Locate the cell with the specified text and output its (X, Y) center coordinate. 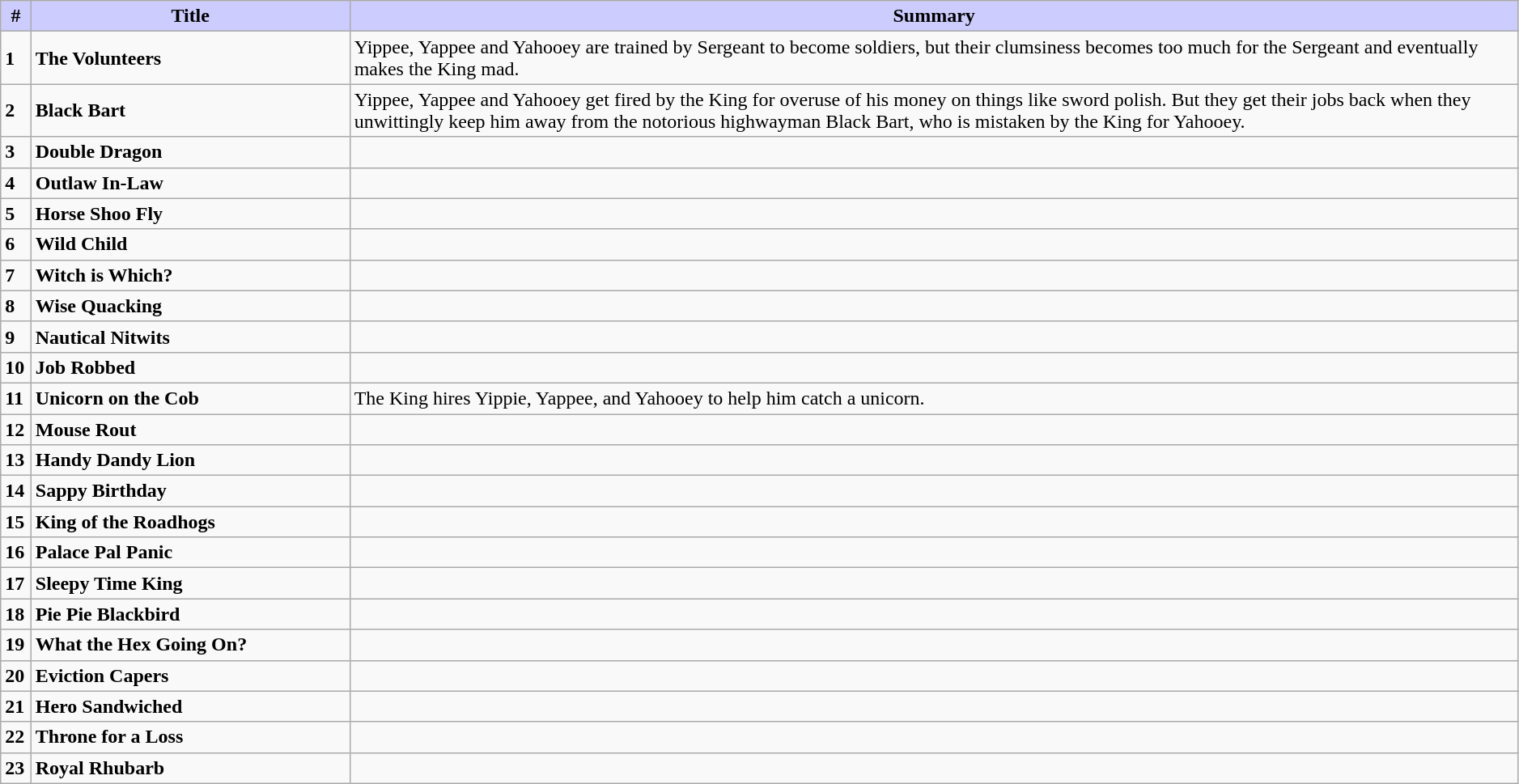
9 (16, 337)
Job Robbed (190, 367)
Sleepy Time King (190, 583)
What the Hex Going On? (190, 645)
18 (16, 614)
22 (16, 737)
3 (16, 152)
Outlaw In-Law (190, 183)
Double Dragon (190, 152)
4 (16, 183)
The Volunteers (190, 58)
1 (16, 58)
Mouse Rout (190, 430)
Wild Child (190, 244)
20 (16, 676)
5 (16, 214)
2 (16, 110)
Wise Quacking (190, 306)
8 (16, 306)
The King hires Yippie, Yappee, and Yahooey to help him catch a unicorn. (934, 398)
7 (16, 275)
Nautical Nitwits (190, 337)
Witch is Which? (190, 275)
16 (16, 553)
# (16, 16)
Unicorn on the Cob (190, 398)
Throne for a Loss (190, 737)
10 (16, 367)
23 (16, 768)
King of the Roadhogs (190, 522)
12 (16, 430)
Palace Pal Panic (190, 553)
Summary (934, 16)
17 (16, 583)
6 (16, 244)
Hero Sandwiched (190, 706)
Horse Shoo Fly (190, 214)
14 (16, 491)
13 (16, 460)
15 (16, 522)
Pie Pie Blackbird (190, 614)
21 (16, 706)
Title (190, 16)
11 (16, 398)
Eviction Capers (190, 676)
Royal Rhubarb (190, 768)
Handy Dandy Lion (190, 460)
Black Bart (190, 110)
19 (16, 645)
Sappy Birthday (190, 491)
